Locate the cell with the specified text and output its [X, Y] center coordinate. 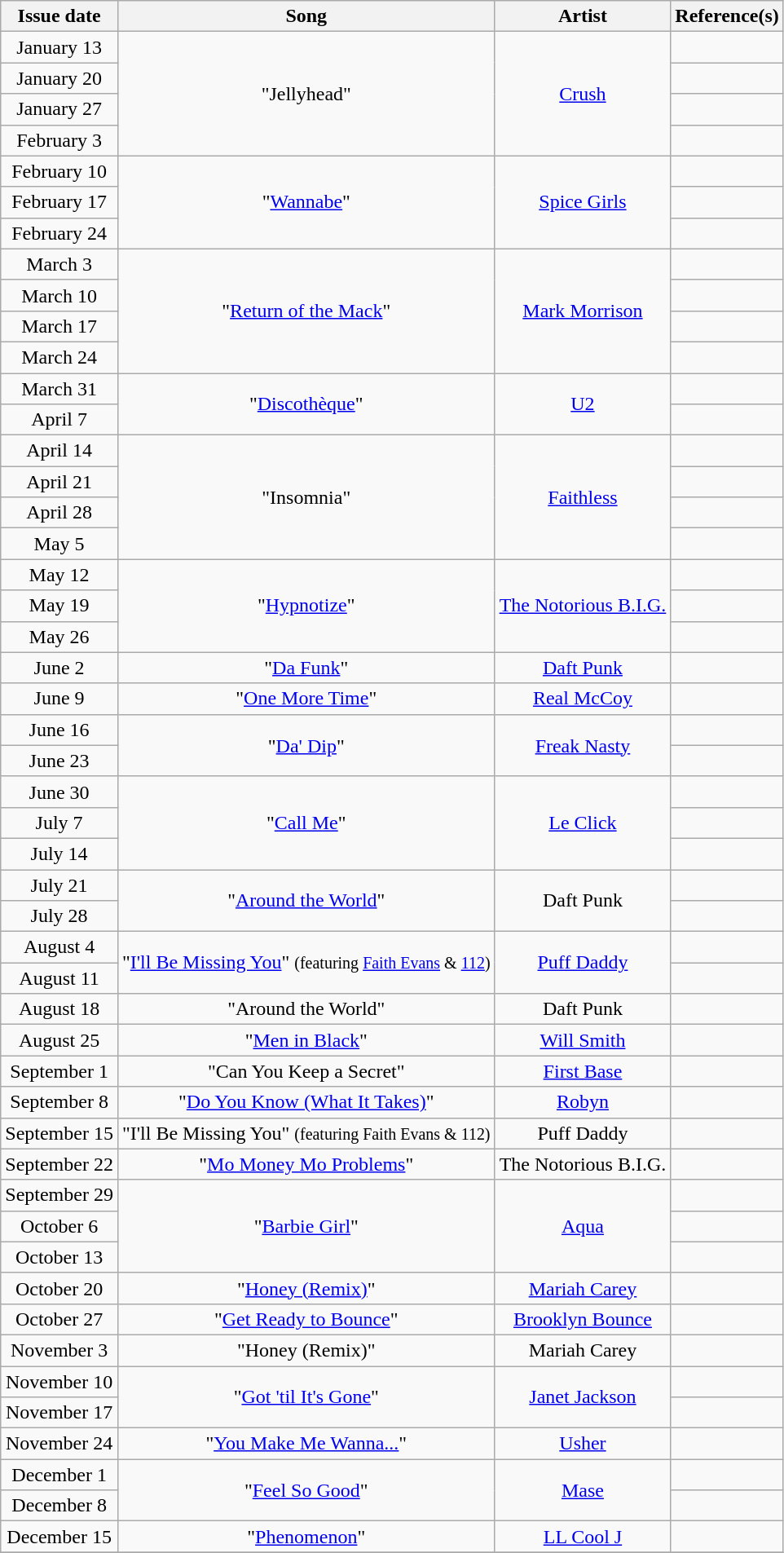
"Men in Black" [306, 1040]
"Discothèque" [306, 404]
November 10 [59, 1382]
December 1 [59, 1475]
"Get Ready to Bounce" [306, 1319]
March 31 [59, 389]
September 1 [59, 1071]
Real McCoy [583, 699]
"Return of the Mack" [306, 311]
Song [306, 16]
"Insomnia" [306, 497]
February 10 [59, 171]
September 29 [59, 1195]
February 17 [59, 202]
U2 [583, 404]
June 2 [59, 668]
"One More Time" [306, 699]
October 13 [59, 1257]
June 9 [59, 699]
"Got 'til It's Gone" [306, 1397]
"Feel So Good" [306, 1490]
Faithless [583, 497]
"Wannabe" [306, 202]
March 10 [59, 295]
January 20 [59, 78]
September 15 [59, 1133]
Aqua [583, 1226]
"Phenomenon" [306, 1537]
Freak Nasty [583, 745]
Crush [583, 94]
September 8 [59, 1102]
July 7 [59, 823]
April 7 [59, 420]
January 27 [59, 109]
LL Cool J [583, 1537]
February 3 [59, 140]
"Mo Money Mo Problems" [306, 1164]
Spice Girls [583, 202]
"You Make Me Wanna..." [306, 1444]
"Call Me" [306, 823]
May 26 [59, 637]
February 24 [59, 233]
Le Click [583, 823]
October 6 [59, 1226]
"Da Funk" [306, 668]
April 21 [59, 482]
"Can You Keep a Secret" [306, 1071]
Artist [583, 16]
December 15 [59, 1537]
Issue date [59, 16]
Mase [583, 1490]
December 8 [59, 1506]
Usher [583, 1444]
November 17 [59, 1413]
January 13 [59, 47]
May 12 [59, 575]
October 27 [59, 1319]
November 3 [59, 1350]
"Do You Know (What It Takes)" [306, 1102]
June 16 [59, 730]
August 18 [59, 1009]
Janet Jackson [583, 1397]
June 30 [59, 792]
Will Smith [583, 1040]
June 23 [59, 761]
"Barbie Girl" [306, 1226]
"Da' Dip" [306, 745]
September 22 [59, 1164]
November 24 [59, 1444]
August 11 [59, 978]
May 5 [59, 544]
Brooklyn Bounce [583, 1319]
August 4 [59, 947]
"Jellyhead" [306, 94]
July 28 [59, 916]
May 19 [59, 606]
Reference(s) [727, 16]
Robyn [583, 1102]
March 3 [59, 264]
April 14 [59, 451]
March 17 [59, 326]
Mark Morrison [583, 311]
March 24 [59, 357]
April 28 [59, 513]
July 14 [59, 854]
"Hypnotize" [306, 606]
July 21 [59, 885]
October 20 [59, 1288]
August 25 [59, 1040]
First Base [583, 1071]
